Pinpoint the cell where the given text exists, returning its (x, y) midpoint coordinate. 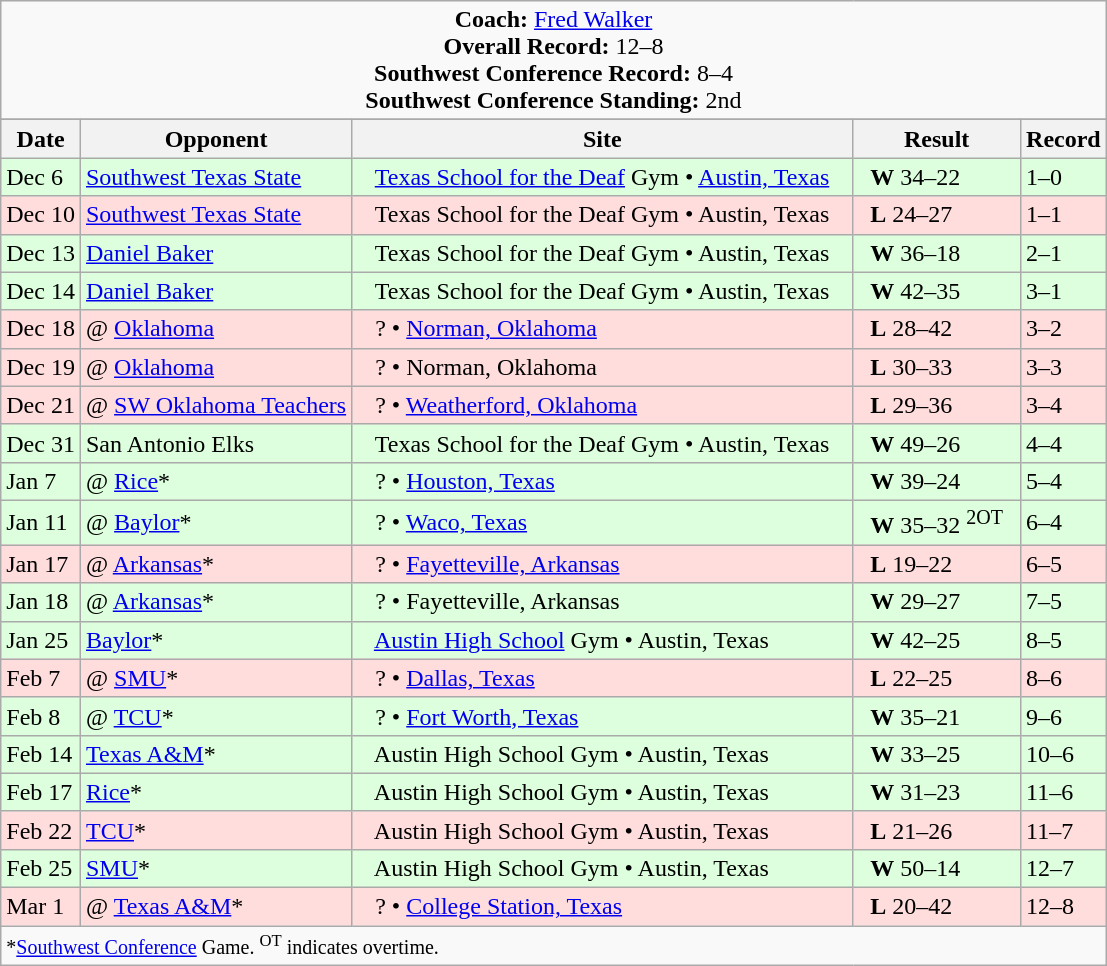
6–4 (1064, 522)
11–6 (1064, 792)
8–6 (1064, 678)
Dec 21 (41, 405)
Dec 31 (41, 443)
L 30–33 (937, 367)
? • College Station, Texas (602, 907)
Feb 8 (41, 716)
4–4 (1064, 443)
*Southwest Conference Game. OT indicates overtime. (554, 946)
W 33–25 (937, 754)
W 34–22 (937, 177)
Dec 19 (41, 367)
10–6 (1064, 754)
Feb 14 (41, 754)
W 35–32 2OT (937, 522)
Jan 7 (41, 481)
Feb 25 (41, 868)
W 31–23 (937, 792)
11–7 (1064, 830)
San Antonio Elks (216, 443)
3–1 (1064, 291)
W 39–24 (937, 481)
W 49–26 (937, 443)
Mar 1 (41, 907)
Jan 11 (41, 522)
? • Dallas, Texas (602, 678)
L 28–42 (937, 329)
L 21–26 (937, 830)
? • Waco, Texas (602, 522)
Dec 18 (41, 329)
L 20–42 (937, 907)
Texas A&M* (216, 754)
@ SMU* (216, 678)
8–5 (1064, 640)
3–4 (1064, 405)
Site (602, 139)
Rice* (216, 792)
Jan 18 (41, 602)
SMU* (216, 868)
? • Weatherford, Oklahoma (602, 405)
Feb 17 (41, 792)
Dec 13 (41, 253)
L 24–27 (937, 215)
Feb 22 (41, 830)
@ Texas A&M* (216, 907)
Dec 6 (41, 177)
Jan 25 (41, 640)
W 35–21 (937, 716)
W 29–27 (937, 602)
1–1 (1064, 215)
12–8 (1064, 907)
5–4 (1064, 481)
Jan 17 (41, 564)
7–5 (1064, 602)
L 22–25 (937, 678)
6–5 (1064, 564)
W 50–14 (937, 868)
Dec 10 (41, 215)
Coach: Fred WalkerOverall Record: 12–8Southwest Conference Record: 8–4Southwest Conference Standing: 2nd (554, 60)
@ SW Oklahoma Teachers (216, 405)
2–1 (1064, 253)
W 42–25 (937, 640)
Baylor* (216, 640)
W 36–18 (937, 253)
Feb 7 (41, 678)
L 19–22 (937, 564)
1–0 (1064, 177)
Dec 14 (41, 291)
W 42–35 (937, 291)
3–3 (1064, 367)
@ TCU* (216, 716)
L 29–36 (937, 405)
Opponent (216, 139)
Record (1064, 139)
@ Baylor* (216, 522)
9–6 (1064, 716)
? • Fort Worth, Texas (602, 716)
Date (41, 139)
3–2 (1064, 329)
? • Houston, Texas (602, 481)
Result (937, 139)
@ Rice* (216, 481)
12–7 (1064, 868)
TCU* (216, 830)
